Return (x, y) of the center of cell containing provided text 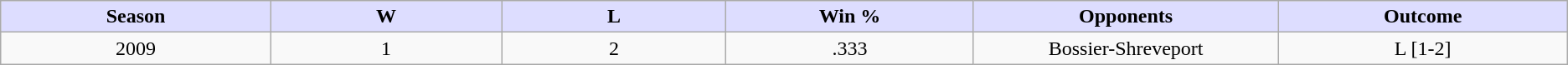
Win % (849, 17)
L (614, 17)
Bossier-Shreveport (1126, 48)
W (386, 17)
2 (614, 48)
L [1-2] (1422, 48)
.333 (849, 48)
2009 (136, 48)
1 (386, 48)
Season (136, 17)
Opponents (1126, 17)
Outcome (1422, 17)
